Output the (X, Y) coordinate of the center of the cell containing the given text.  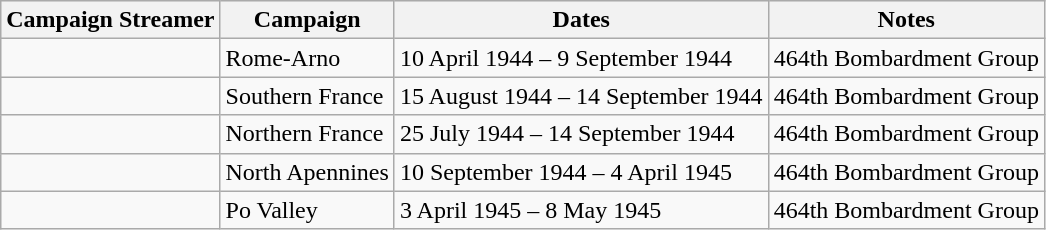
Campaign (307, 20)
10 April 1944 – 9 September 1944 (581, 58)
Northern France (307, 134)
North Apennines (307, 172)
15 August 1944 – 14 September 1944 (581, 96)
Southern France (307, 96)
10 September 1944 – 4 April 1945 (581, 172)
25 July 1944 – 14 September 1944 (581, 134)
Dates (581, 20)
Campaign Streamer (110, 20)
Po Valley (307, 210)
3 April 1945 – 8 May 1945 (581, 210)
Notes (906, 20)
Rome-Arno (307, 58)
